Find where the given text appears and provide that cell's center as (X, Y) coordinate. 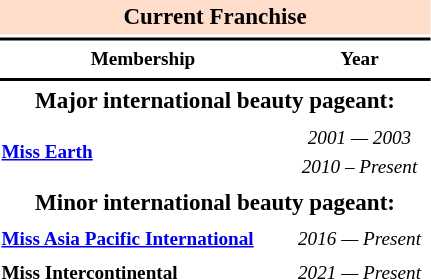
2001 — 20032010 – Present (360, 152)
Major international beauty pageant: (215, 102)
Miss Earth (143, 152)
Current Franchise (215, 18)
Year (360, 60)
Miss Asia Pacific International (143, 240)
Minor international beauty pageant: (215, 204)
Membership (143, 60)
2016 — Present (360, 240)
